Provide the (x, y) coordinate of the cell's center where the given text is located.  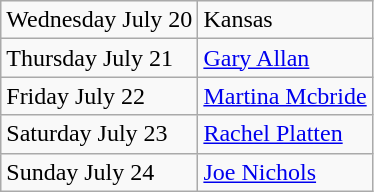
Gary Allan (285, 58)
Joe Nichols (285, 172)
Kansas (285, 20)
Thursday July 21 (100, 58)
Friday July 22 (100, 96)
Martina Mcbride (285, 96)
Rachel Platten (285, 134)
Wednesday July 20 (100, 20)
Saturday July 23 (100, 134)
Sunday July 24 (100, 172)
